For the text-containing cell, return its midpoint in [X, Y] coordinate format. 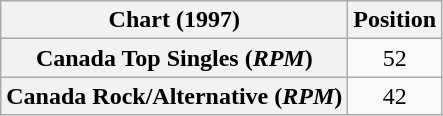
52 [395, 58]
42 [395, 96]
Position [395, 20]
Chart (1997) [174, 20]
Canada Top Singles (RPM) [174, 58]
Canada Rock/Alternative (RPM) [174, 96]
